Output the (x, y) coordinate of the center of the cell containing the given text.  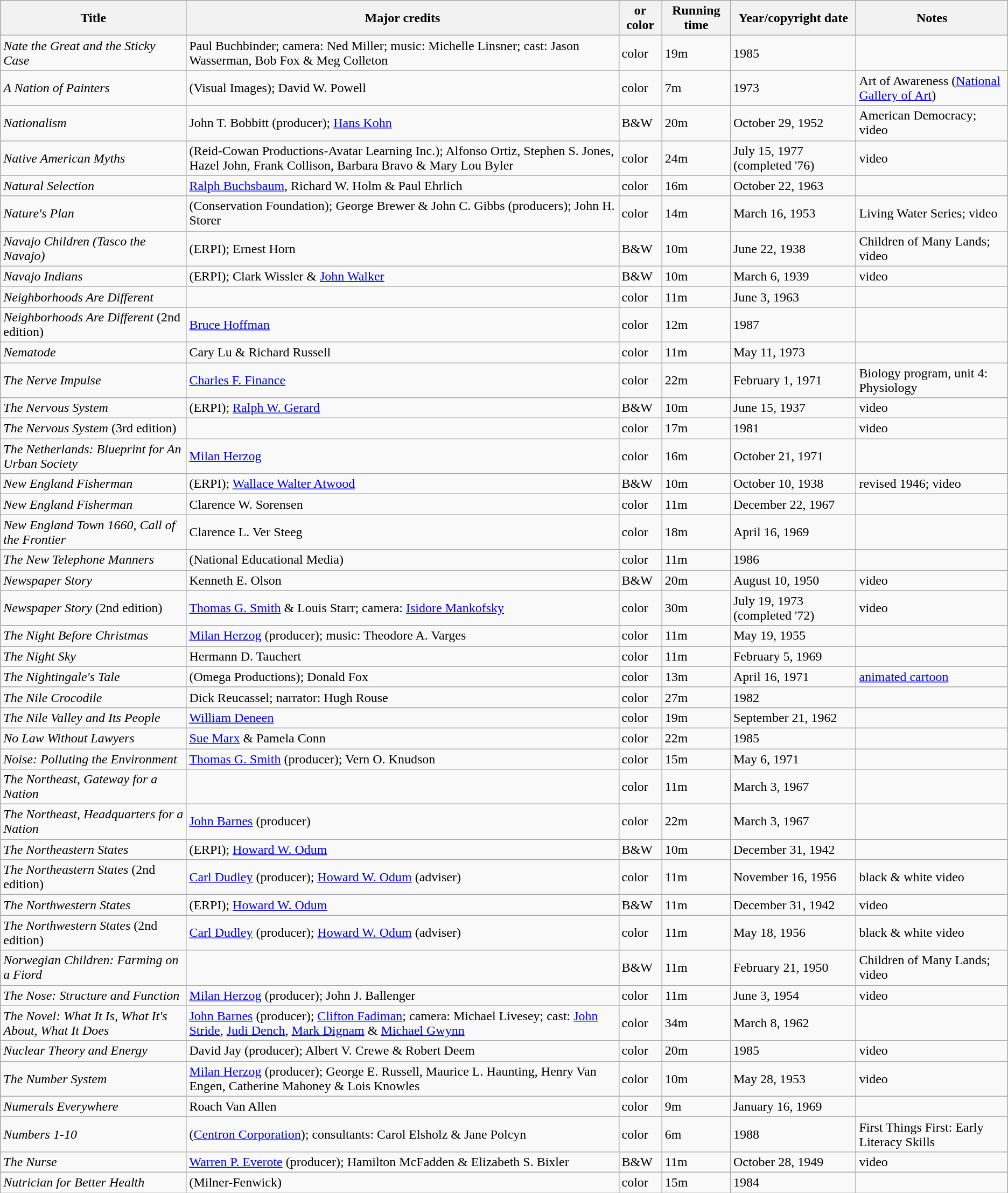
January 16, 1969 (793, 1106)
The Night Sky (94, 656)
No Law Without Lawyers (94, 738)
Roach Van Allen (403, 1106)
(ERPI); Wallace Walter Atwood (403, 484)
Nate the Great and the Sticky Case (94, 53)
or color (640, 18)
Numbers 1-10 (94, 1134)
The Number System (94, 1079)
12m (696, 324)
July 19, 1973 (completed '72) (793, 608)
The Northeast, Headquarters for a Nation (94, 822)
The Northwestern States (94, 905)
Year/copyright date (793, 18)
Norwegian Children: Farming on a Fiord (94, 968)
Newspaper Story (2nd edition) (94, 608)
July 15, 1977 (completed '76) (793, 158)
27m (696, 697)
(Visual Images); David W. Powell (403, 88)
Nationalism (94, 123)
February 21, 1950 (793, 968)
13m (696, 677)
Clarence L. Ver Steeg (403, 532)
Thomas G. Smith (producer); Vern O. Knudson (403, 759)
Bruce Hoffman (403, 324)
Art of Awareness (National Gallery of Art) (932, 88)
18m (696, 532)
Nutrician for Better Health (94, 1182)
Major credits (403, 18)
March 6, 1939 (793, 276)
1986 (793, 560)
The Night Before Christmas (94, 636)
animated cartoon (932, 677)
November 16, 1956 (793, 878)
1981 (793, 429)
The Northeastern States (94, 850)
May 19, 1955 (793, 636)
Sue Marx & Pamela Conn (403, 738)
(ERPI); Ralph W. Gerard (403, 408)
Warren P. Everote (producer); Hamilton McFadden & Elizabeth S. Bixler (403, 1162)
The Nile Crocodile (94, 697)
October 22, 1963 (793, 186)
The Northeastern States (2nd edition) (94, 878)
Milan Herzog (producer); George E. Russell, Maurice L. Haunting, Henry Van Engen, Catherine Mahoney & Lois Knowles (403, 1079)
(Conservation Foundation); George Brewer & John C. Gibbs (producers); John H. Storer (403, 213)
The Nurse (94, 1162)
Neighborhoods Are Different (94, 297)
The Nightingale's Tale (94, 677)
Title (94, 18)
John Barnes (producer); Clifton Fadiman; camera: Michael Livesey; cast: John Stride, Judi Dench, Mark Dignam & Michael Gwynn (403, 1023)
7m (696, 88)
John Barnes (producer) (403, 822)
March 8, 1962 (793, 1023)
Ralph Buchsbaum, Richard W. Holm & Paul Ehrlich (403, 186)
December 22, 1967 (793, 504)
Notes (932, 18)
(Omega Productions); Donald Fox (403, 677)
A Nation of Painters (94, 88)
February 1, 1971 (793, 380)
Charles F. Finance (403, 380)
April 16, 1971 (793, 677)
The Netherlands: Blueprint for An Urban Society (94, 457)
August 10, 1950 (793, 580)
May 18, 1956 (793, 932)
New England Town 1660, Call of the Frontier (94, 532)
Numerals Everywhere (94, 1106)
The New Telephone Manners (94, 560)
Neighborhoods Are Different (2nd edition) (94, 324)
May 6, 1971 (793, 759)
The Nile Valley and Its People (94, 718)
American Democracy; video (932, 123)
Nuclear Theory and Energy (94, 1051)
Navajo Children (Tasco the Navajo) (94, 249)
June 22, 1938 (793, 249)
Thomas G. Smith & Louis Starr; camera: Isidore Mankofsky (403, 608)
34m (696, 1023)
24m (696, 158)
The Nose: Structure and Function (94, 995)
October 10, 1938 (793, 484)
(National Educational Media) (403, 560)
The Nervous System (3rd edition) (94, 429)
Clarence W. Sorensen (403, 504)
6m (696, 1134)
Newspaper Story (94, 580)
May 28, 1953 (793, 1079)
First Things First: Early Literacy Skills (932, 1134)
Milan Herzog (403, 457)
Native American Myths (94, 158)
Milan Herzog (producer); music: Theodore A. Varges (403, 636)
March 16, 1953 (793, 213)
October 28, 1949 (793, 1162)
(ERPI); Ernest Horn (403, 249)
October 29, 1952 (793, 123)
Noise: Polluting the Environment (94, 759)
The Nerve Impulse (94, 380)
Nature's Plan (94, 213)
17m (696, 429)
Nematode (94, 352)
(ERPI); Clark Wissler & John Walker (403, 276)
September 21, 1962 (793, 718)
The Northwestern States (2nd edition) (94, 932)
June 3, 1954 (793, 995)
Living Water Series; video (932, 213)
(Centron Corporation); consultants: Carol Elsholz & Jane Polcyn (403, 1134)
June 3, 1963 (793, 297)
Cary Lu & Richard Russell (403, 352)
Paul Buchbinder; camera: Ned Miller; music: Michelle Linsner; cast: Jason Wasserman, Bob Fox & Meg Colleton (403, 53)
William Deneen (403, 718)
1973 (793, 88)
Natural Selection (94, 186)
9m (696, 1106)
revised 1946; video (932, 484)
October 21, 1971 (793, 457)
The Nervous System (94, 408)
30m (696, 608)
Biology program, unit 4: Physiology (932, 380)
The Northeast, Gateway for a Nation (94, 787)
February 5, 1969 (793, 656)
David Jay (producer); Albert V. Crewe & Robert Deem (403, 1051)
1982 (793, 697)
14m (696, 213)
May 11, 1973 (793, 352)
Dick Reucassel; narrator: Hugh Rouse (403, 697)
Kenneth E. Olson (403, 580)
1988 (793, 1134)
Navajo Indians (94, 276)
(Reid-Cowan Productions-Avatar Learning Inc.); Alfonso Ortiz, Stephen S. Jones, Hazel John, Frank Collison, Barbara Bravo & Mary Lou Byler (403, 158)
June 15, 1937 (793, 408)
Hermann D. Tauchert (403, 656)
1987 (793, 324)
Running time (696, 18)
The Novel: What It Is, What It's About, What It Does (94, 1023)
John T. Bobbitt (producer); Hans Kohn (403, 123)
April 16, 1969 (793, 532)
1984 (793, 1182)
Milan Herzog (producer); John J. Ballenger (403, 995)
(Milner-Fenwick) (403, 1182)
